Provide the (x, y) coordinate of the cell's center where the given text is located.  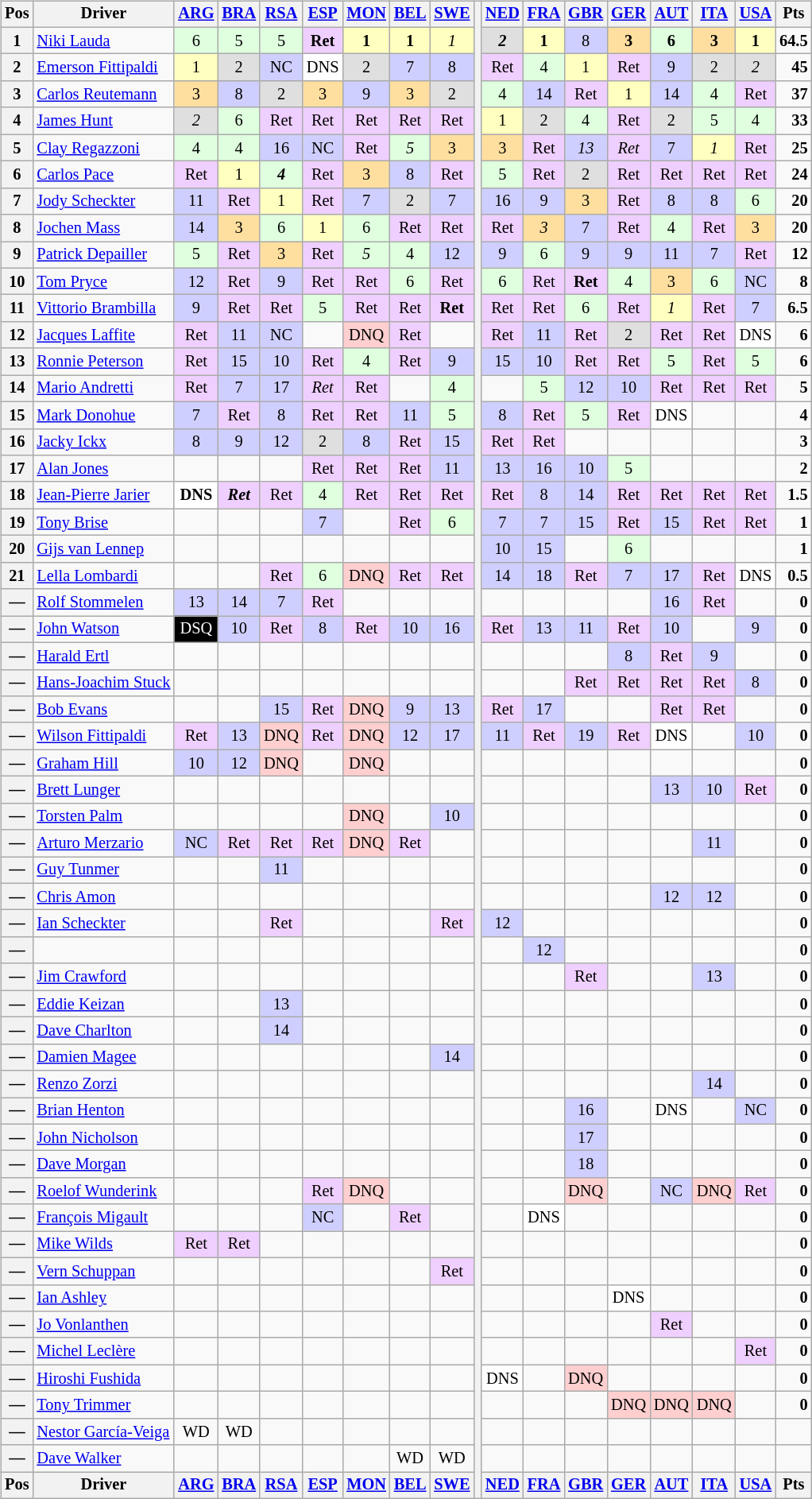
Wilson Fittipaldi (103, 736)
Dave Walker (103, 1458)
Carlos Pace (103, 175)
Vittorio Brambilla (103, 308)
Brett Lunger (103, 790)
Torsten Palm (103, 816)
Niki Lauda (103, 41)
Ronnie Peterson (103, 362)
45 (793, 68)
24 (793, 175)
6.5 (793, 308)
Carlos Reutemann (103, 95)
Ian Ashley (103, 1298)
Emerson Fittipaldi (103, 68)
Mario Andretti (103, 389)
DSQ (195, 629)
Arturo Merzario (103, 843)
Bob Evans (103, 710)
Ian Scheckter (103, 924)
Patrick Depailler (103, 255)
Eddie Keizan (103, 1004)
Mark Donohue (103, 415)
Harald Ertl (103, 656)
1.5 (793, 495)
Chris Amon (103, 897)
Jean-Pierre Jarier (103, 495)
Tom Pryce (103, 281)
Clay Regazzoni (103, 148)
Dave Morgan (103, 1164)
Brian Henton (103, 1111)
Vern Schuppan (103, 1271)
Tony Trimmer (103, 1405)
Graham Hill (103, 763)
Lella Lombardi (103, 575)
Jacky Ickx (103, 442)
Jochen Mass (103, 228)
Roelof Wunderink (103, 1191)
0.5 (793, 575)
Gijs van Lennep (103, 549)
Guy Tunmer (103, 870)
Damien Magee (103, 1057)
Hans-Joachim Stuck (103, 683)
Hiroshi Fushida (103, 1378)
Tony Brise (103, 522)
Rolf Stommelen (103, 602)
25 (793, 148)
33 (793, 121)
21 (17, 575)
64.5 (793, 41)
Jo Vonlanthen (103, 1325)
John Watson (103, 629)
Alan Jones (103, 469)
Nestor García-Veiga (103, 1431)
François Migault (103, 1218)
37 (793, 95)
John Nicholson (103, 1137)
Jody Scheckter (103, 201)
Jim Crawford (103, 977)
Mike Wilds (103, 1245)
Renzo Zorzi (103, 1084)
James Hunt (103, 121)
Jacques Laffite (103, 335)
Dave Charlton (103, 1031)
Michel Leclère (103, 1351)
